Scan for the cell matching the given text and deliver its (X, Y) coordinate at center. 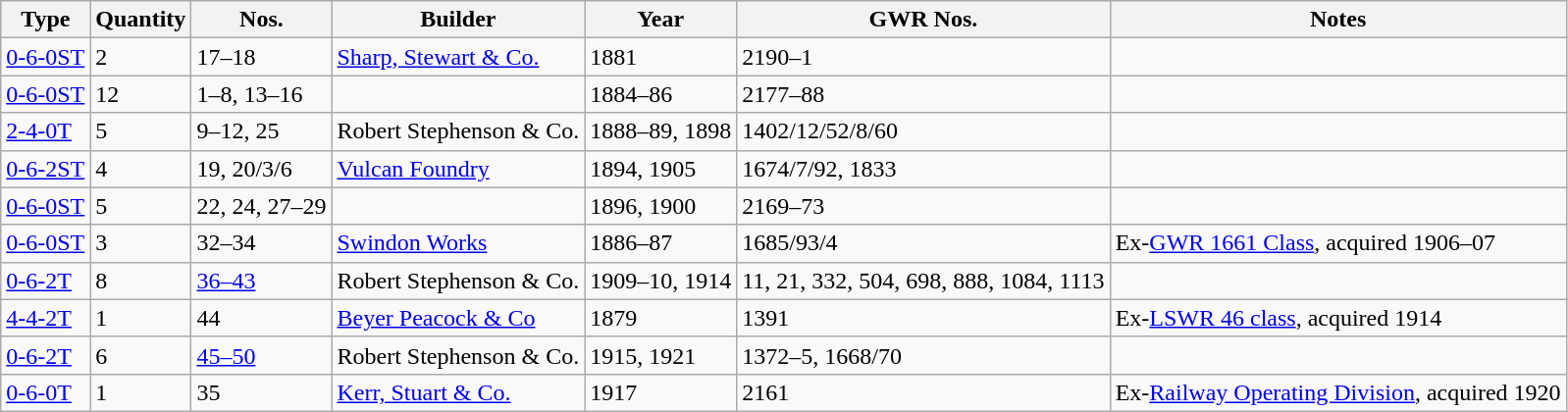
2190–1 (923, 57)
Sharp, Stewart & Co. (458, 57)
45–50 (261, 355)
1896, 1900 (661, 206)
17–18 (261, 57)
1915, 1921 (661, 355)
19, 20/3/6 (261, 169)
1886–87 (661, 243)
44 (261, 318)
1888–89, 1898 (661, 131)
32–34 (261, 243)
Swindon Works (458, 243)
12 (141, 94)
0-6-2ST (45, 169)
2161 (923, 392)
Nos. (261, 20)
4 (141, 169)
Ex-LSWR 46 class, acquired 1914 (1338, 318)
22, 24, 27–29 (261, 206)
1894, 1905 (661, 169)
Vulcan Foundry (458, 169)
Type (45, 20)
0-6-0T (45, 392)
Ex-GWR 1661 Class, acquired 1906–07 (1338, 243)
1685/93/4 (923, 243)
1–8, 13–16 (261, 94)
GWR Nos. (923, 20)
1674/7/92, 1833 (923, 169)
Notes (1338, 20)
Kerr, Stuart & Co. (458, 392)
2177–88 (923, 94)
1372–5, 1668/70 (923, 355)
2 (141, 57)
35 (261, 392)
Beyer Peacock & Co (458, 318)
1879 (661, 318)
36–43 (261, 281)
11, 21, 332, 504, 698, 888, 1084, 1113 (923, 281)
8 (141, 281)
4-4-2T (45, 318)
1909–10, 1914 (661, 281)
3 (141, 243)
1391 (923, 318)
2-4-0T (45, 131)
Year (661, 20)
9–12, 25 (261, 131)
Quantity (141, 20)
Builder (458, 20)
6 (141, 355)
2169–73 (923, 206)
Ex-Railway Operating Division, acquired 1920 (1338, 392)
1917 (661, 392)
1402/12/52/8/60 (923, 131)
1884–86 (661, 94)
1881 (661, 57)
